Output the [x, y] coordinate of the center of the cell containing the given text.  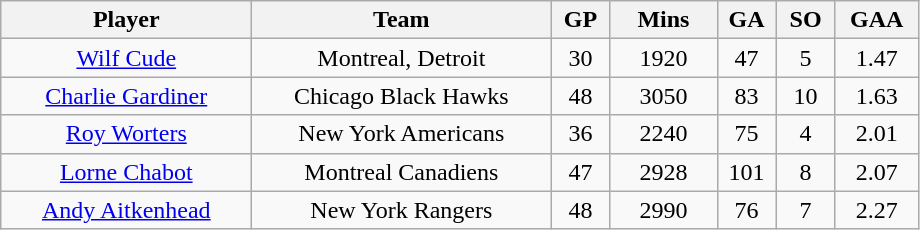
83 [746, 96]
2928 [664, 172]
76 [746, 210]
2.07 [876, 172]
Player [126, 20]
New York Rangers [402, 210]
8 [806, 172]
36 [580, 134]
10 [806, 96]
Team [402, 20]
3050 [664, 96]
Montreal Canadiens [402, 172]
Lorne Chabot [126, 172]
1.47 [876, 58]
101 [746, 172]
GA [746, 20]
GP [580, 20]
1920 [664, 58]
Montreal, Detroit [402, 58]
Charlie Gardiner [126, 96]
2.27 [876, 210]
7 [806, 210]
30 [580, 58]
2240 [664, 134]
Roy Worters [126, 134]
75 [746, 134]
Mins [664, 20]
1.63 [876, 96]
GAA [876, 20]
2.01 [876, 134]
5 [806, 58]
Chicago Black Hawks [402, 96]
SO [806, 20]
4 [806, 134]
Wilf Cude [126, 58]
2990 [664, 210]
New York Americans [402, 134]
Andy Aitkenhead [126, 210]
